Detect which cell encompasses the target text, then output its [x, y] center coordinate. 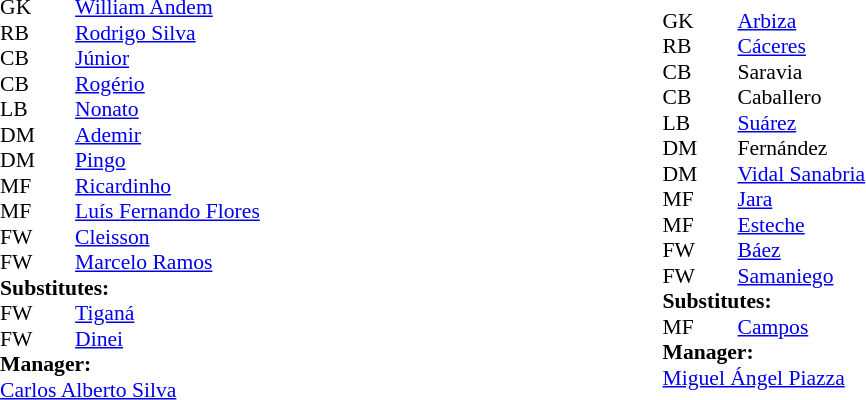
Báez [802, 250]
Cleisson [168, 237]
Rodrigo Silva [168, 33]
Saravia [802, 71]
Pingo [168, 161]
Luís Fernando Flores [168, 211]
Fernández [802, 148]
Marcelo Ramos [168, 263]
Júnior [168, 59]
Ademir [168, 135]
Nonato [168, 109]
Tiganá [168, 313]
Vidal Sanabria [802, 173]
Cáceres [802, 46]
Jara [802, 199]
Miguel Ángel Piazza [764, 377]
Rogério [168, 84]
Caballero [802, 97]
GK [682, 20]
Esteche [802, 224]
Arbiza [802, 20]
Campos [802, 326]
Ricardinho [168, 186]
Dinei [168, 339]
Suárez [802, 122]
Samaniego [802, 275]
